Scan for the cell matching the given text and deliver its [x, y] coordinate at center. 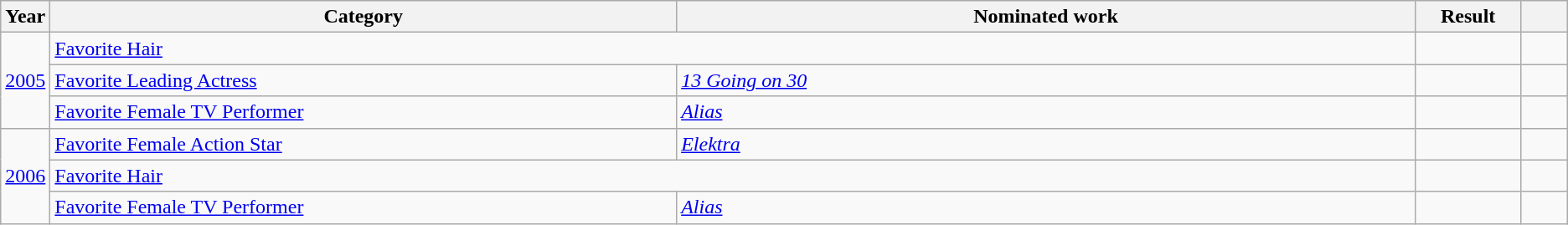
Result [1467, 17]
2006 [25, 176]
2005 [25, 80]
Year [25, 17]
Category [364, 17]
13 Going on 30 [1046, 80]
Nominated work [1046, 17]
Elektra [1046, 144]
Favorite Female Action Star [364, 144]
Favorite Leading Actress [364, 80]
